Find where the given text appears and provide that cell's center as (X, Y) coordinate. 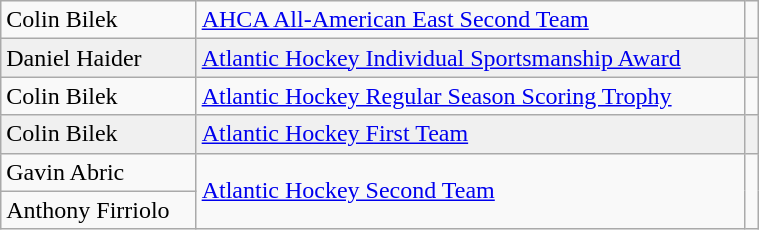
Daniel Haider (98, 58)
Atlantic Hockey Second Team (470, 191)
Atlantic Hockey Individual Sportsmanship Award (470, 58)
Gavin Abric (98, 172)
Atlantic Hockey Regular Season Scoring Trophy (470, 96)
Atlantic Hockey First Team (470, 134)
Anthony Firriolo (98, 210)
AHCA All-American East Second Team (470, 20)
